Provide the [X, Y] coordinate of the cell's center where the given text is located.  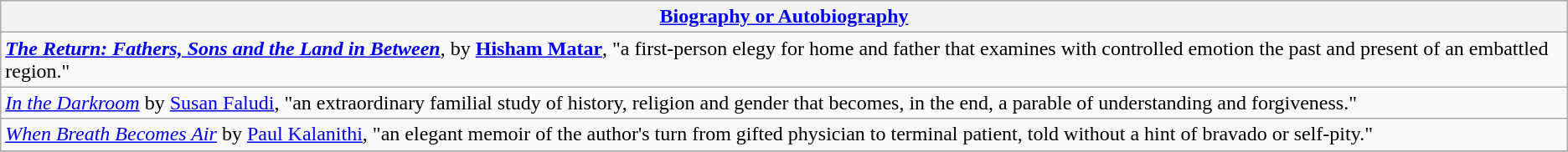
Biography or Autobiography [784, 17]
